Identify which cell holds the provided text, then report its (x, y) central coordinate. 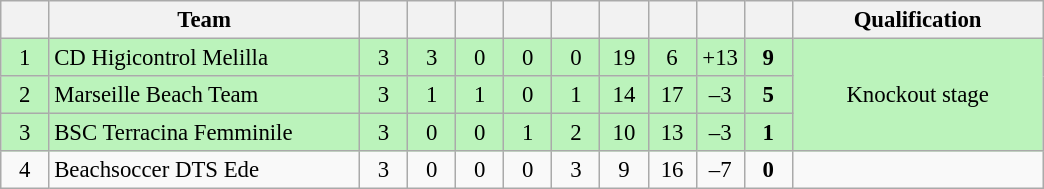
16 (672, 170)
13 (672, 133)
Marseille Beach Team (204, 95)
BSC Terracina Femminile (204, 133)
4 (25, 170)
+13 (720, 58)
–7 (720, 170)
Team (204, 20)
Beachsoccer DTS Ede (204, 170)
CD Higicontrol Melilla (204, 58)
19 (624, 58)
5 (768, 95)
17 (672, 95)
14 (624, 95)
Qualification (918, 20)
6 (672, 58)
Knockout stage (918, 96)
10 (624, 133)
